Capture the cell that displays the provided text and extract its [X, Y] central coordinate. 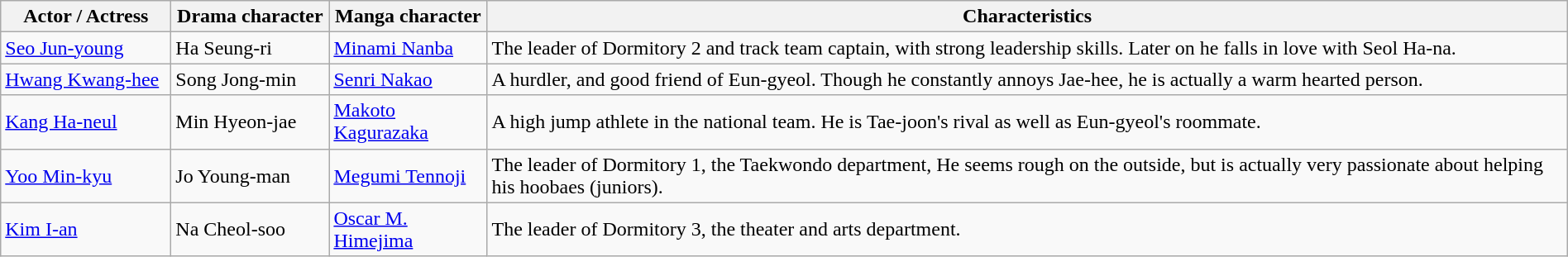
Kang Ha-neul [86, 122]
Characteristics [1027, 17]
Min Hyeon-jae [250, 122]
Minami Nanba [409, 48]
Drama character [250, 17]
Song Jong-min [250, 79]
Kim I-an [86, 230]
Manga character [409, 17]
Na Cheol-soo [250, 230]
Actor / Actress [86, 17]
Yoo Min-kyu [86, 175]
Seo Jun-young [86, 48]
Makoto Kagurazaka [409, 122]
Oscar M. Himejima [409, 230]
Ha Seung-ri [250, 48]
Hwang Kwang-hee [86, 79]
The leader of Dormitory 3, the theater and arts department. [1027, 230]
The leader of Dormitory 2 and track team captain, with strong leadership skills. Later on he falls in love with Seol Ha-na. [1027, 48]
Megumi Tennoji [409, 175]
Jo Young-man [250, 175]
A hurdler, and good friend of Eun-gyeol. Though he constantly annoys Jae-hee, he is actually a warm hearted person. [1027, 79]
Senri Nakao [409, 79]
A high jump athlete in the national team. He is Tae-joon's rival as well as Eun-gyeol's roommate. [1027, 122]
